Detect which cell encompasses the target text, then output its (x, y) center coordinate. 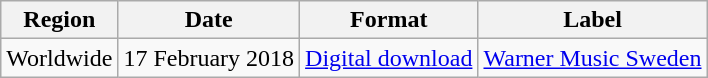
Digital download (389, 58)
Warner Music Sweden (592, 58)
Worldwide (60, 58)
17 February 2018 (209, 58)
Format (389, 20)
Region (60, 20)
Date (209, 20)
Label (592, 20)
